Extract the (x, y) coordinate from the center of the cell holding the provided text.  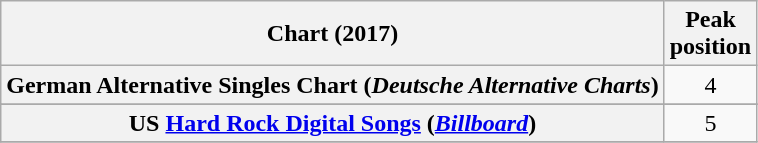
5 (710, 123)
US Hard Rock Digital Songs (Billboard) (332, 123)
Peakposition (710, 34)
4 (710, 85)
Chart (2017) (332, 34)
German Alternative Singles Chart (Deutsche Alternative Charts) (332, 85)
